Return [x, y] of the center of cell containing provided text 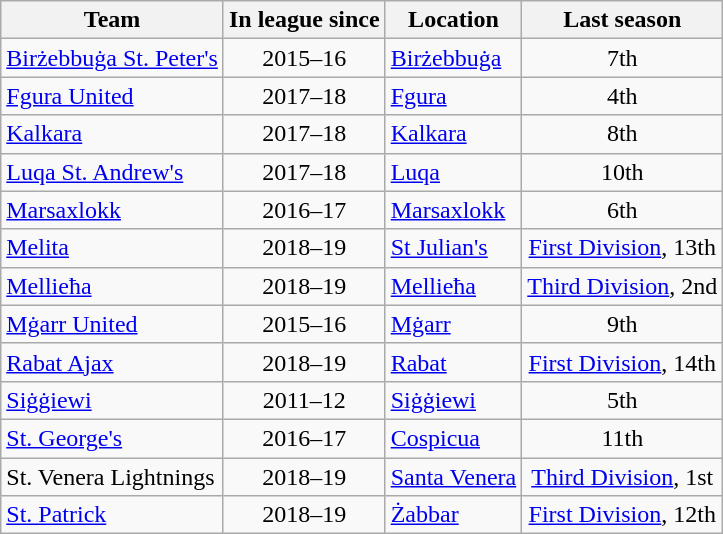
In league since [304, 20]
Team [112, 20]
St Julian's [454, 248]
First Division, 13th [622, 248]
Fgura [454, 96]
Luqa St. Andrew's [112, 172]
6th [622, 210]
2011–12 [304, 400]
4th [622, 96]
First Division, 14th [622, 362]
Rabat [454, 362]
Third Division, 1st [622, 477]
9th [622, 324]
St. George's [112, 438]
Cospicua [454, 438]
8th [622, 134]
Location [454, 20]
Third Division, 2nd [622, 286]
Rabat Ajax [112, 362]
Mġarr United [112, 324]
5th [622, 400]
Santa Venera [454, 477]
Birżebbuġa St. Peter's [112, 58]
St. Patrick [112, 515]
Fgura United [112, 96]
Mġarr [454, 324]
St. Venera Lightnings [112, 477]
10th [622, 172]
First Division, 12th [622, 515]
11th [622, 438]
Luqa [454, 172]
Birżebbuġa [454, 58]
Melita [112, 248]
Żabbar [454, 515]
7th [622, 58]
Last season [622, 20]
